Scan for the cell matching the given text and deliver its [x, y] coordinate at center. 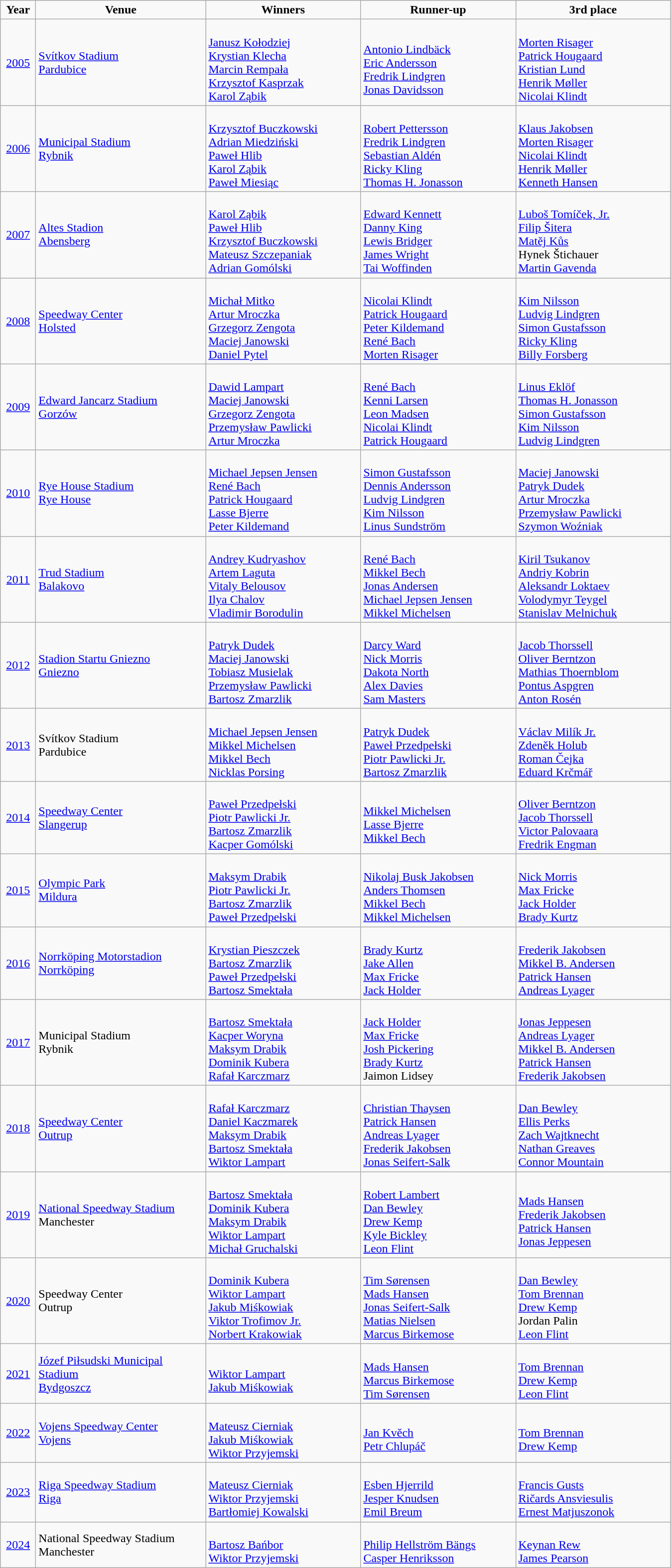
Mikkel MichelsenLasse BjerreMikkel Bech [438, 817]
Václav Milík Jr.Zdeněk HolubRoman ČejkaEduard Krčmář [593, 745]
Mateusz CierniakWiktor PrzyjemskiBartłomiej Kowalski [283, 1492]
Rafał KarczmarzDaniel KaczmarekMaksym DrabikBartosz SmektałaWiktor Lampart [283, 1129]
Dawid LampartMaciej JanowskiGrzegorz ZengotaPrzemysław PawlickiArtur Mroczka [283, 407]
Olympic ParkMildura [121, 890]
Patryk DudekPaweł PrzedpełskiPiotr Pawlicki Jr.Bartosz Zmarzlik [438, 745]
2020 [18, 1301]
Klaus JakobsenMorten RisagerNicolai KlindtHenrik MøllerKenneth Hansen [593, 148]
Tim SørensenMads HansenJonas Seifert-SalkMatias NielsenMarcus Birkemose [438, 1301]
2018 [18, 1129]
2016 [18, 963]
Nikolaj Busk JakobsenAnders ThomsenMikkel BechMikkel Michelsen [438, 890]
Christian ThaysenPatrick HansenAndreas LyagerFrederik JakobsenJonas Seifert-Salk [438, 1129]
Bartosz SmektałaDominik KuberaMaksym DrabikWiktor LampartMichał Gruchalski [283, 1215]
Krzysztof BuczkowskiAdrian MiedzińskiPaweł HlibKarol ZąbikPaweł Miesiąc [283, 148]
3rd place [593, 10]
Mads HansenMarcus BirkemoseTim Sørensen [438, 1374]
Speedway CenterSlangerup [121, 817]
Esben HjerrildJesper KnudsenEmil Breum [438, 1492]
2009 [18, 407]
Maksym DrabikPiotr Pawlicki Jr.Bartosz ZmarzlikPaweł Przedpełski [283, 890]
Philip Hellström BängsCasper Henriksson [438, 1545]
2005 [18, 63]
Brady KurtzJake AllenMax FrickeJack Holder [438, 963]
Oliver BerntzonJacob ThorssellVictor PalovaaraFredrik Engman [593, 817]
Francis GustsRičards AnsviesulisErnest Matjuszonok [593, 1492]
2006 [18, 148]
Karol ZąbikPaweł HlibKrzysztof BuczkowskiMateusz SzczepaniakAdrian Gomólski [283, 235]
Linus EklöfThomas H. JonassonSimon GustafssonKim NilssonLudvig Lindgren [593, 407]
Michał MitkoArtur MroczkaGrzegorz ZengotaMaciej JanowskiDaniel Pytel [283, 321]
2010 [18, 493]
Tom BrennanDrew KempLeon Flint [593, 1374]
2007 [18, 235]
Luboš Tomíček, Jr.Filip ŠiteraMatěj KůsHynek ŠtichauerMartin Gavenda [593, 235]
Edward KennettDanny KingLewis BridgerJames WrightTai Woffinden [438, 235]
Mads HansenFrederik JakobsenPatrick HansenJonas Jeppesen [593, 1215]
2023 [18, 1492]
René BachKenni LarsenLeon MadsenNicolai KlindtPatrick Hougaard [438, 407]
Wiktor LampartJakub Miśkowiak [283, 1374]
Jonas JeppesenAndreas LyagerMikkel B. AndersenPatrick HansenFrederik Jakobsen [593, 1042]
Michael Jepsen JensenRené BachPatrick HougaardLasse BjerrePeter Kildemand [283, 493]
Riga Speedway StadiumRiga [121, 1492]
Morten RisagerPatrick HougaardKristian LundHenrik MøllerNicolai Klindt [593, 63]
Trud StadiumBalakovo [121, 579]
Mateusz CierniakJakub MiśkowiakWiktor Przyjemski [283, 1433]
2021 [18, 1374]
Paweł PrzedpełskiPiotr Pawlicki Jr.Bartosz ZmarzlikKacper Gomólski [283, 817]
Krystian PieszczekBartosz ZmarzlikPaweł PrzedpełskiBartosz Smektała [283, 963]
Nick MorrisMax FrickeJack HolderBrady Kurtz [593, 890]
Bartosz BańborWiktor Przyjemski [283, 1545]
Frederik JakobsenMikkel B. AndersenPatrick HansenAndreas Lyager [593, 963]
Winners [283, 10]
Patryk DudekMaciej JanowskiTobiasz MusielakPrzemysław PawlickiBartosz Zmarzlik [283, 665]
2014 [18, 817]
Tom BrennanDrew Kemp [593, 1433]
René BachMikkel BechJonas AndersenMichael Jepsen JensenMikkel Michelsen [438, 579]
Michael Jepsen JensenMikkel MichelsenMikkel BechNicklas Porsing [283, 745]
Edward Jancarz StadiumGorzów [121, 407]
Jack HolderMax FrickeJosh PickeringBrady KurtzJaimon Lidsey [438, 1042]
Dan BewleyTom BrennanDrew KempJordan PalinLeon Flint [593, 1301]
2019 [18, 1215]
2015 [18, 890]
2012 [18, 665]
Vojens Speedway CenterVojens [121, 1433]
Robert LambertDan BewleyDrew KempKyle BickleyLeon Flint [438, 1215]
Stadion Startu GnieznoGniezno [121, 665]
Dominik KuberaWiktor LampartJakub MiśkowiakViktor Trofimov Jr.Norbert Krakowiak [283, 1301]
2011 [18, 579]
Keynan RewJames Pearson [593, 1545]
2022 [18, 1433]
Darcy WardNick MorrisDakota NorthAlex DaviesSam Masters [438, 665]
Jan KvěchPetr Chlupáč [438, 1433]
Rye House StadiumRye House [121, 493]
Simon GustafssonDennis AnderssonLudvig LindgrenKim NilssonLinus Sundström [438, 493]
Janusz KołodziejKrystian KlechaMarcin RempałaKrzysztof KasprzakKarol Ząbik [283, 63]
Venue [121, 10]
Runner-up [438, 10]
Bartosz SmektałaKacper WorynaMaksym DrabikDominik KuberaRafał Karczmarz [283, 1042]
2008 [18, 321]
2024 [18, 1545]
Year [18, 10]
Norrköping MotorstadionNorrköping [121, 963]
Dan BewleyEllis PerksZach WajtknechtNathan GreavesConnor Mountain [593, 1129]
Kiril TsukanovAndriy KobrinAleksandr LoktaevVolodymyr TeygelStanislav Melnichuk [593, 579]
Antonio LindbäckEric AnderssonFredrik LindgrenJonas Davidsson [438, 63]
Robert PetterssonFredrik LindgrenSebastian AldénRicky KlingThomas H. Jonasson [438, 148]
2017 [18, 1042]
Jacob ThorssellOliver BerntzonMathias ThoernblomPontus AspgrenAnton Rosén [593, 665]
Altes StadionAbensberg [121, 235]
Andrey KudryashovArtem LagutaVitaly BelousovIlya ChalovVladimir Borodulin [283, 579]
Speedway CenterHolsted [121, 321]
2013 [18, 745]
Maciej JanowskiPatryk DudekArtur MroczkaPrzemysław PawlickiSzymon Woźniak [593, 493]
Kim NilssonLudvig LindgrenSimon GustafssonRicky KlingBilly Forsberg [593, 321]
Józef Piłsudski Municipal StadiumBydgoszcz [121, 1374]
Nicolai KlindtPatrick HougaardPeter KildemandRené BachMorten Risager [438, 321]
